Capture the cell that displays the provided text and extract its (x, y) central coordinate. 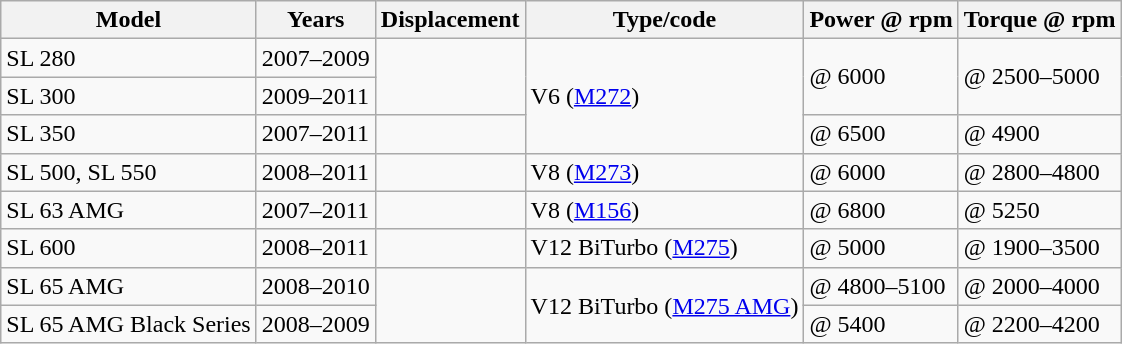
@ 5250 (1040, 210)
@ 6800 (881, 210)
2007–2009 (316, 58)
2008–2010 (316, 286)
V8 (M156) (664, 210)
@ 2000–4000 (1040, 286)
SL 65 AMG (128, 286)
@ 6500 (881, 134)
SL 300 (128, 96)
Years (316, 20)
SL 280 (128, 58)
@ 2800–4800 (1040, 172)
SL 65 AMG Black Series (128, 324)
Displacement (450, 20)
V12 BiTurbo (M275 AMG) (664, 305)
2008–2009 (316, 324)
SL 63 AMG (128, 210)
SL 600 (128, 248)
@ 5000 (881, 248)
Torque @ rpm (1040, 20)
Model (128, 20)
@ 4800–5100 (881, 286)
Type/code (664, 20)
V12 BiTurbo (M275) (664, 248)
@ 2200–4200 (1040, 324)
@ 5400 (881, 324)
2009–2011 (316, 96)
@ 1900–3500 (1040, 248)
Power @ rpm (881, 20)
@ 2500–5000 (1040, 77)
V8 (M273) (664, 172)
SL 500, SL 550 (128, 172)
V6 (M272) (664, 96)
@ 4900 (1040, 134)
SL 350 (128, 134)
